Locate the cell with the specified text and output its [X, Y] center coordinate. 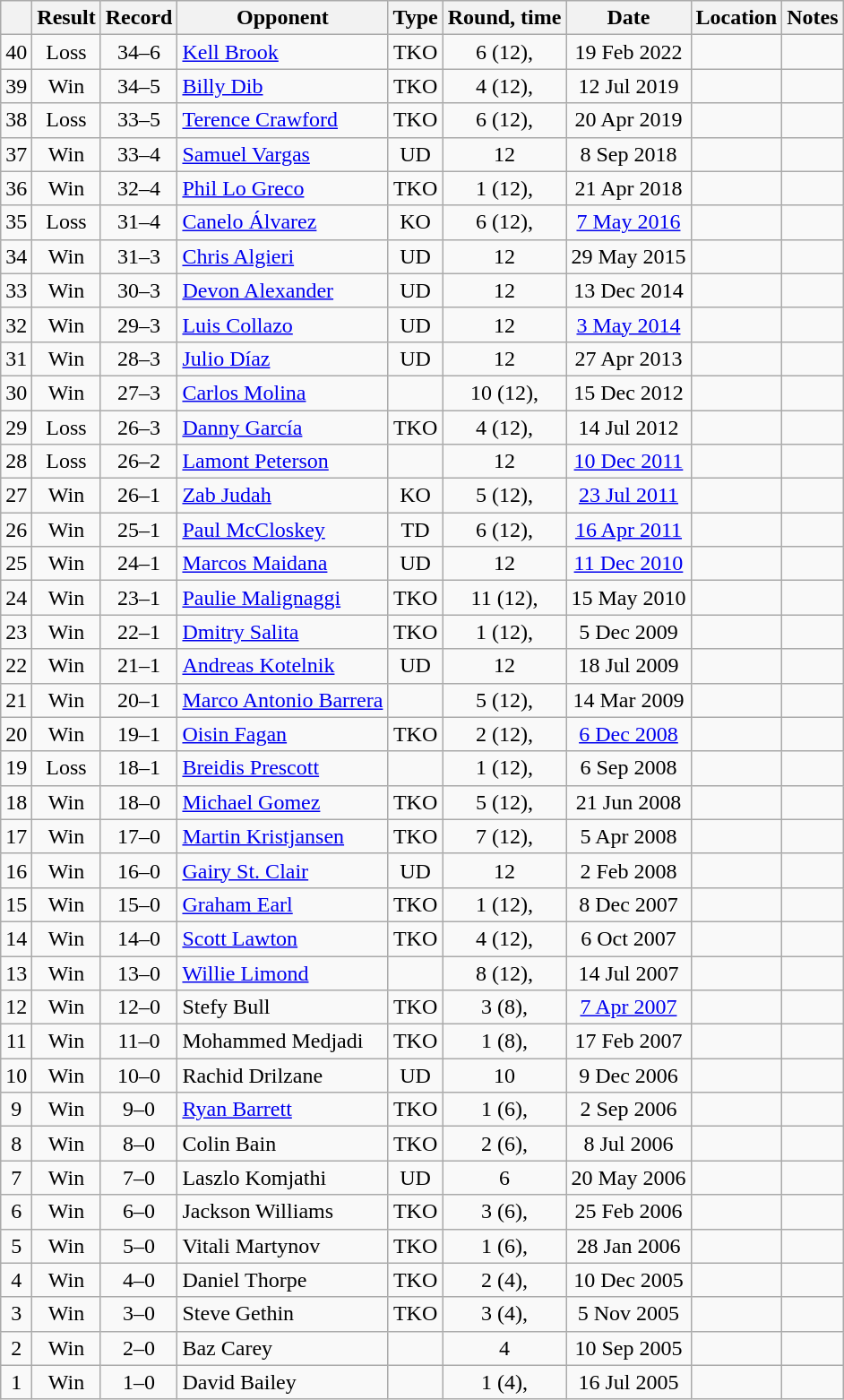
Devon Alexander [283, 290]
6 Sep 2008 [629, 768]
11 Dec 2010 [629, 564]
29 May 2015 [629, 256]
24 [16, 598]
34–5 [139, 86]
Location [736, 18]
29 [16, 428]
3 May 2014 [629, 324]
11 (12), [504, 598]
32 [16, 324]
8 Jul 2006 [629, 1144]
16 Apr 2011 [629, 530]
Steve Gethin [283, 1314]
18–1 [139, 768]
Canelo Álvarez [283, 222]
10 Sep 2005 [629, 1348]
14 Jul 2012 [629, 428]
7 [16, 1178]
Danny García [283, 428]
35 [16, 222]
2 [16, 1348]
Michael Gomez [283, 802]
7 Apr 2007 [629, 1007]
3 [16, 1314]
13 [16, 972]
39 [16, 86]
31 [16, 359]
Type [416, 18]
19 Feb 2022 [629, 52]
18 Jul 2009 [629, 666]
Gairy St. Clair [283, 870]
Stefy Bull [283, 1007]
Scott Lawton [283, 938]
2 Sep 2006 [629, 1110]
1 [16, 1382]
14 Mar 2009 [629, 700]
7 May 2016 [629, 222]
23 Jul 2011 [629, 496]
Marcos Maidana [283, 564]
11 [16, 1041]
TD [416, 530]
22 [16, 666]
Terence Crawford [283, 120]
8 Dec 2007 [629, 904]
23 [16, 632]
Martin Kristjansen [283, 836]
17 [16, 836]
9 [16, 1110]
10–0 [139, 1076]
Andreas Kotelnik [283, 666]
5–0 [139, 1246]
15 Dec 2012 [629, 393]
3–0 [139, 1314]
Date [629, 18]
10 (12), [504, 393]
7 (12), [504, 836]
13–0 [139, 972]
15–0 [139, 904]
21 [16, 700]
Result [66, 18]
Marco Antonio Barrera [283, 700]
3 (8), [504, 1007]
Rachid Drilzane [283, 1076]
25 [16, 564]
2 Feb 2008 [629, 870]
16 Jul 2005 [629, 1382]
33–4 [139, 154]
26–3 [139, 428]
1 (8), [504, 1041]
2 (6), [504, 1144]
16 [16, 870]
10 Dec 2011 [629, 462]
14 [16, 938]
33–5 [139, 120]
37 [16, 154]
2–0 [139, 1348]
Luis Collazo [283, 324]
25 Feb 2006 [629, 1212]
Samuel Vargas [283, 154]
Jackson Williams [283, 1212]
30 [16, 393]
40 [16, 52]
Kell Brook [283, 52]
Record [139, 18]
Billy Dib [283, 86]
Willie Limond [283, 972]
Dmitry Salita [283, 632]
4–0 [139, 1280]
Oisin Fagan [283, 734]
7–0 [139, 1178]
5 Apr 2008 [629, 836]
13 Dec 2014 [629, 290]
Paulie Malignaggi [283, 598]
9 Dec 2006 [629, 1076]
1 (4), [504, 1382]
32–4 [139, 188]
27 [16, 496]
26 [16, 530]
Lamont Peterson [283, 462]
38 [16, 120]
33 [16, 290]
12 Jul 2019 [629, 86]
3 (4), [504, 1314]
28 Jan 2006 [629, 1246]
26–1 [139, 496]
Laszlo Komjathi [283, 1178]
34 [16, 256]
8 [16, 1144]
6–0 [139, 1212]
Daniel Thorpe [283, 1280]
29–3 [139, 324]
3 (6), [504, 1212]
Paul McCloskey [283, 530]
23–1 [139, 598]
2 (12), [504, 734]
26–2 [139, 462]
27–3 [139, 393]
12–0 [139, 1007]
2 (4), [504, 1280]
19 [16, 768]
28 [16, 462]
20 May 2006 [629, 1178]
Baz Carey [283, 1348]
Vitali Martynov [283, 1246]
8 (12), [504, 972]
David Bailey [283, 1382]
Breidis Prescott [283, 768]
15 [16, 904]
20 Apr 2019 [629, 120]
Graham Earl [283, 904]
21 Apr 2018 [629, 188]
Mohammed Medjadi [283, 1041]
36 [16, 188]
20 [16, 734]
Opponent [283, 18]
10 Dec 2005 [629, 1280]
19–1 [139, 734]
20–1 [139, 700]
27 Apr 2013 [629, 359]
Chris Algieri [283, 256]
14 Jul 2007 [629, 972]
21 Jun 2008 [629, 802]
15 May 2010 [629, 598]
Carlos Molina [283, 393]
18–0 [139, 802]
Notes [813, 18]
31–4 [139, 222]
Julio Díaz [283, 359]
30–3 [139, 290]
28–3 [139, 359]
25–1 [139, 530]
22–1 [139, 632]
5 Dec 2009 [629, 632]
34–6 [139, 52]
21–1 [139, 666]
Ryan Barrett [283, 1110]
1–0 [139, 1382]
31–3 [139, 256]
5 [16, 1246]
8 Sep 2018 [629, 154]
18 [16, 802]
11–0 [139, 1041]
16–0 [139, 870]
9–0 [139, 1110]
17–0 [139, 836]
24–1 [139, 564]
Phil Lo Greco [283, 188]
Colin Bain [283, 1144]
Round, time [504, 18]
8–0 [139, 1144]
6 Oct 2007 [629, 938]
Zab Judah [283, 496]
6 Dec 2008 [629, 734]
17 Feb 2007 [629, 1041]
5 Nov 2005 [629, 1314]
14–0 [139, 938]
